Extract the (x, y) coordinate from the center of the cell holding the provided text.  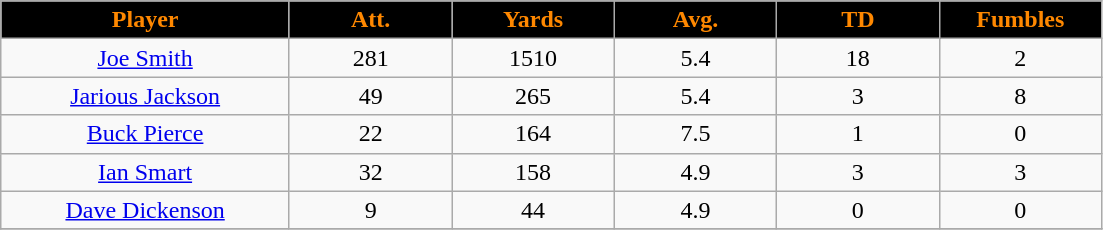
49 (370, 96)
Dave Dickenson (146, 210)
18 (858, 58)
Player (146, 20)
Yards (533, 20)
44 (533, 210)
Att. (370, 20)
158 (533, 172)
8 (1020, 96)
9 (370, 210)
1510 (533, 58)
7.5 (695, 134)
265 (533, 96)
Jarious Jackson (146, 96)
2 (1020, 58)
Buck Pierce (146, 134)
164 (533, 134)
281 (370, 58)
32 (370, 172)
Joe Smith (146, 58)
Fumbles (1020, 20)
1 (858, 134)
Ian Smart (146, 172)
Avg. (695, 20)
TD (858, 20)
22 (370, 134)
